Identify which cell holds the provided text, then report its [X, Y] central coordinate. 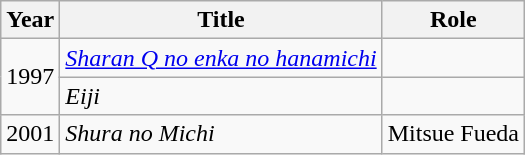
Shura no Michi [221, 134]
Title [221, 20]
Year [30, 20]
Mitsue Fueda [453, 134]
1997 [30, 77]
2001 [30, 134]
Sharan Q no enka no hanamichi [221, 58]
Role [453, 20]
Eiji [221, 96]
